Determine the (X, Y) coordinate at the center of the cell enclosing the given text.  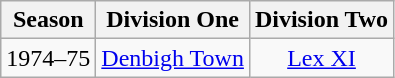
Division Two (321, 20)
Division One (173, 20)
Lex XI (321, 58)
Denbigh Town (173, 58)
Season (48, 20)
1974–75 (48, 58)
